Return the [x, y] coordinate for the center point of the cell that contains the specified text.  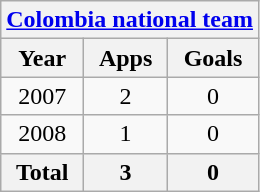
1 [126, 134]
2007 [42, 96]
Colombia national team [130, 20]
Total [42, 172]
Year [42, 58]
2 [126, 96]
3 [126, 172]
Apps [126, 58]
Goals [214, 58]
2008 [42, 134]
